Extract the [X, Y] coordinate from the center of the cell holding the provided text.  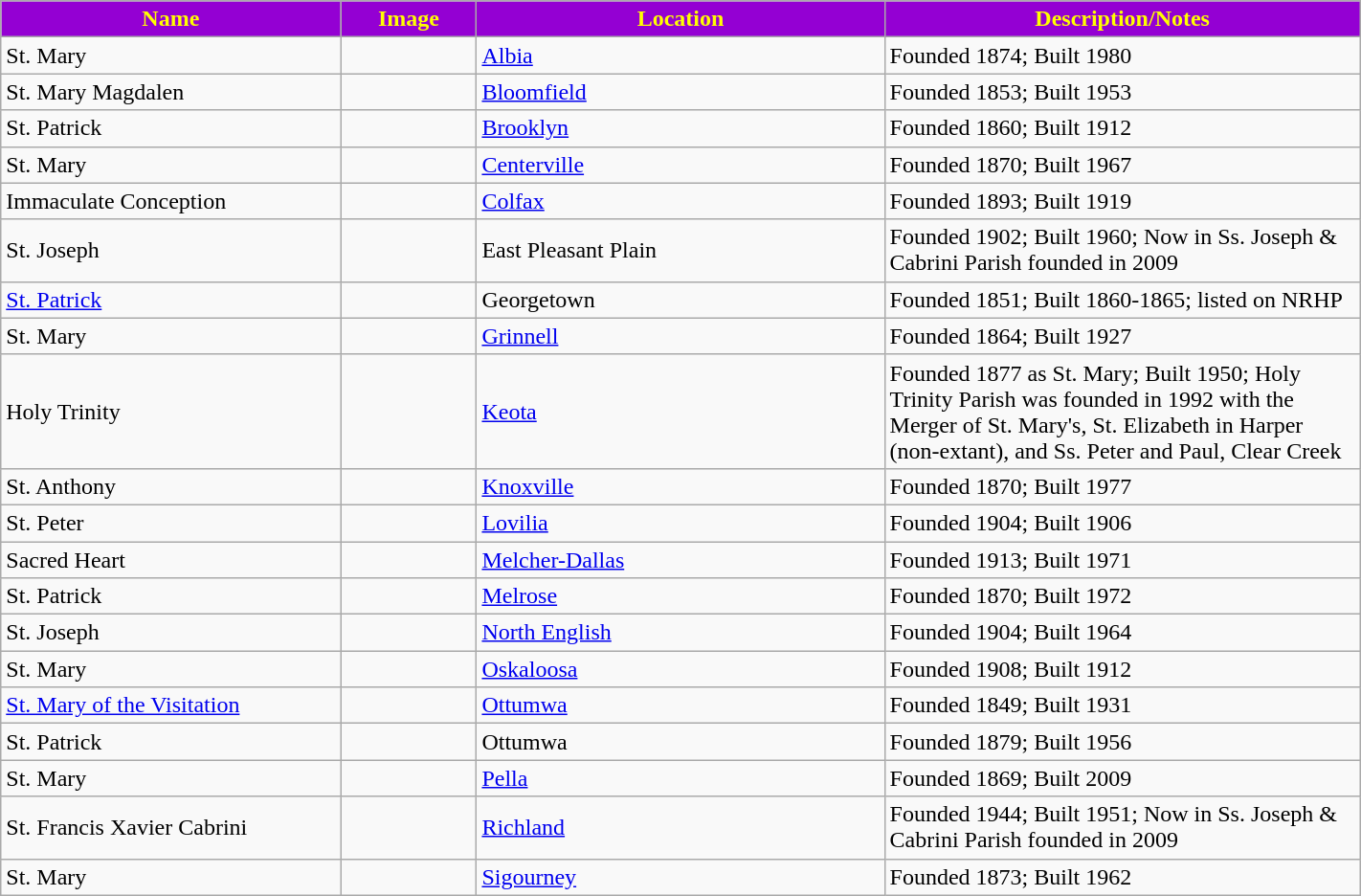
St. Mary of the Visitation [170, 706]
Founded 1893; Built 1919 [1122, 201]
Founded 1870; Built 1967 [1122, 165]
St. Mary Magdalen [170, 92]
Richland [680, 827]
Founded 1902; Built 1960; Now in Ss. Joseph & Cabrini Parish founded in 2009 [1122, 251]
Founded 1944; Built 1951; Now in Ss. Joseph & Cabrini Parish founded in 2009 [1122, 827]
Founded 1874; Built 1980 [1122, 56]
Founded 1904; Built 1906 [1122, 523]
St. Francis Xavier Cabrini [170, 827]
Founded 1869; Built 2009 [1122, 778]
Sigourney [680, 877]
Grinnell [680, 336]
Name [170, 19]
Georgetown [680, 300]
Founded 1904; Built 1964 [1122, 633]
Knoxville [680, 486]
Oskaloosa [680, 669]
Founded 1873; Built 1962 [1122, 877]
Keota [680, 412]
Founded 1864; Built 1927 [1122, 336]
East Pleasant Plain [680, 251]
Immaculate Conception [170, 201]
Bloomfield [680, 92]
Location [680, 19]
Brooklyn [680, 128]
Colfax [680, 201]
Founded 1913; Built 1971 [1122, 560]
Founded 1908; Built 1912 [1122, 669]
Lovilia [680, 523]
Founded 1860; Built 1912 [1122, 128]
Holy Trinity [170, 412]
Pella [680, 778]
Founded 1851; Built 1860-1865; listed on NRHP [1122, 300]
St. Anthony [170, 486]
Centerville [680, 165]
Albia [680, 56]
St. Peter [170, 523]
Sacred Heart [170, 560]
Melrose [680, 596]
North English [680, 633]
Founded 1849; Built 1931 [1122, 706]
Melcher-Dallas [680, 560]
Founded 1870; Built 1972 [1122, 596]
Founded 1879; Built 1956 [1122, 742]
Founded 1870; Built 1977 [1122, 486]
Description/Notes [1122, 19]
Founded 1853; Built 1953 [1122, 92]
Image [409, 19]
